Search for the cell housing the specified text and yield its [x, y] center coordinate. 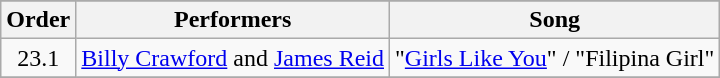
Performers [233, 20]
Order [38, 20]
Song [555, 20]
"Girls Like You" / "Filipina Girl" [555, 58]
23.1 [38, 58]
Billy Crawford and James Reid [233, 58]
